Return the (X, Y) coordinate for the center point of the cell that contains the specified text.  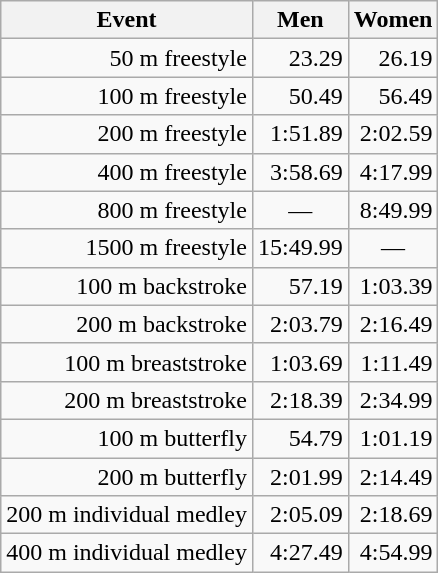
100 m freestyle (127, 96)
2:05.09 (300, 515)
2:18.39 (300, 400)
400 m individual medley (127, 553)
3:58.69 (300, 172)
200 m butterfly (127, 477)
4:54.99 (393, 553)
50.49 (300, 96)
2:02.59 (393, 134)
56.49 (393, 96)
Women (393, 20)
400 m freestyle (127, 172)
100 m backstroke (127, 286)
Men (300, 20)
57.19 (300, 286)
2:18.69 (393, 515)
200 m backstroke (127, 324)
2:03.79 (300, 324)
1500 m freestyle (127, 248)
1:03.69 (300, 362)
50 m freestyle (127, 58)
Event (127, 20)
1:01.19 (393, 438)
2:14.49 (393, 477)
200 m freestyle (127, 134)
8:49.99 (393, 210)
4:17.99 (393, 172)
4:27.49 (300, 553)
100 m butterfly (127, 438)
1:51.89 (300, 134)
23.29 (300, 58)
1:11.49 (393, 362)
800 m freestyle (127, 210)
15:49.99 (300, 248)
200 m breaststroke (127, 400)
26.19 (393, 58)
2:34.99 (393, 400)
200 m individual medley (127, 515)
2:16.49 (393, 324)
2:01.99 (300, 477)
1:03.39 (393, 286)
100 m breaststroke (127, 362)
54.79 (300, 438)
